For the text-containing cell, return its midpoint in [x, y] coordinate format. 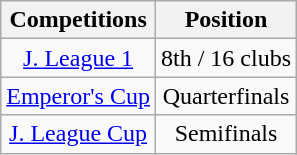
J. League 1 [78, 58]
Position [226, 20]
8th / 16 clubs [226, 58]
Semifinals [226, 134]
Emperor's Cup [78, 96]
Competitions [78, 20]
J. League Cup [78, 134]
Quarterfinals [226, 96]
